For the text-containing cell, return its midpoint in [X, Y] coordinate format. 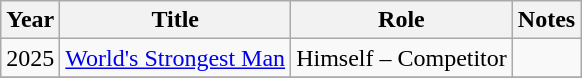
World's Strongest Man [176, 58]
Notes [546, 20]
2025 [30, 58]
Role [402, 20]
Himself – Competitor [402, 58]
Year [30, 20]
Title [176, 20]
